Scan for the cell matching the given text and deliver its [X, Y] coordinate at center. 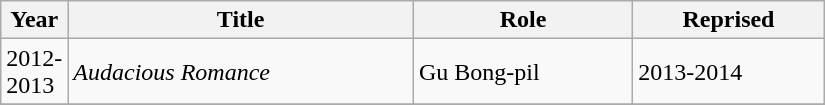
Audacious Romance [241, 72]
Reprised [729, 20]
2012-2013 [34, 72]
Year [34, 20]
Role [522, 20]
2013-2014 [729, 72]
Title [241, 20]
Gu Bong-pil [522, 72]
